Identify which cell holds the provided text, then report its [x, y] central coordinate. 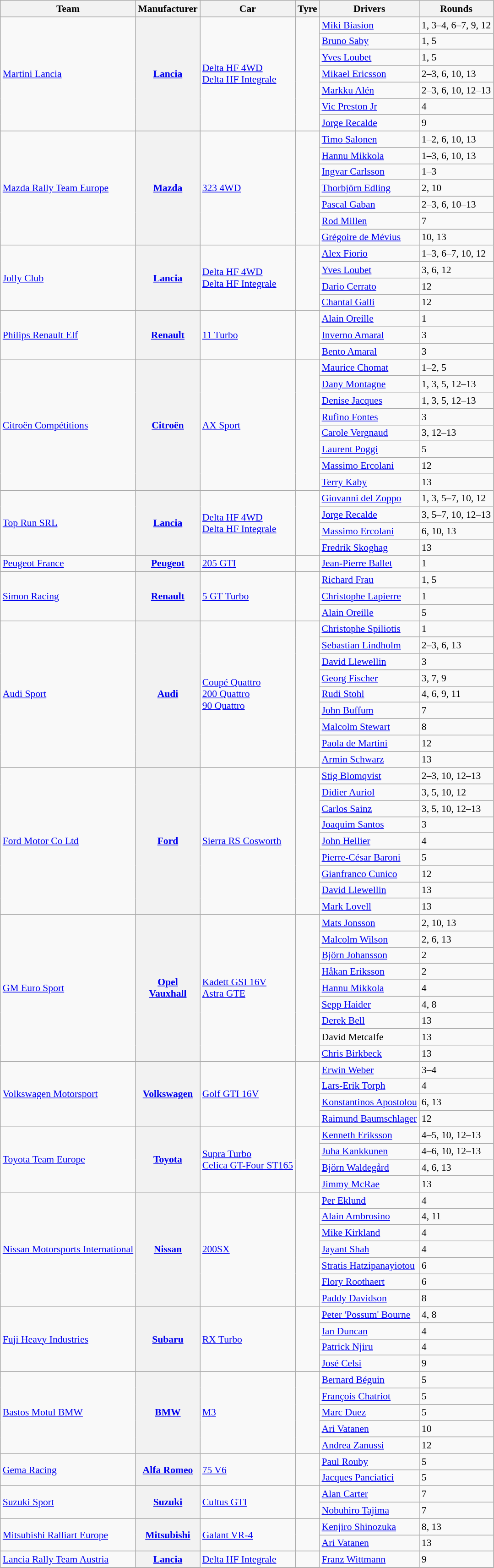
Chantal Galli [369, 302]
Björn Waldegård [369, 1168]
Mike Kirkland [369, 1233]
Timo Salonen [369, 139]
Patrick Njiru [369, 1347]
3, 6, 12 [456, 270]
3, 5–7, 10, 12–13 [456, 515]
Didier Auriol [369, 792]
Citroën Compétitions [68, 425]
Nissan Motorsports International [68, 1249]
Malcolm Wilson [369, 939]
Per Eklund [369, 1201]
Toyota Team Europe [68, 1159]
4, 6, 13 [456, 1168]
2, 10, 13 [456, 923]
Laurent Poggi [369, 450]
Mazda Rally Team Europe [68, 188]
205 GTI [248, 564]
2–3, 6, 10–13 [456, 205]
Nissan [168, 1249]
Giovanni del Zoppo [369, 499]
Mitsubishi Ralliart Europe [68, 1535]
Bernard Béguin [369, 1380]
Mitsubishi [168, 1535]
Alain Ambrosino [369, 1217]
Pascal Gaban [369, 205]
Rudi Stohl [369, 694]
Konstantinos Apostolou [369, 1102]
2–3, 6, 10, 13 [456, 74]
2–3, 10, 12–13 [456, 776]
Denise Jacques [369, 400]
Paddy Davidson [369, 1299]
Kenjiro Shinozuka [369, 1527]
Mikael Ericsson [369, 74]
2, 6, 13 [456, 939]
1–2, 5 [456, 368]
Jimmy McRae [369, 1184]
M3 [248, 1413]
GM Euro Sport [68, 988]
Bento Amaral [369, 351]
Suzuki [168, 1502]
Manufacturer [168, 9]
Peugeot [168, 564]
Thorbjörn Edling [369, 188]
4–6, 10, 12–13 [456, 1151]
Jayant Shah [369, 1250]
Joaquim Santos [369, 825]
2–3, 6, 10, 12–13 [456, 90]
11 Turbo [248, 335]
Suzuki Sport [68, 1502]
1, 3, 5–7, 10, 12 [456, 499]
Alfa Romeo [168, 1470]
Ingvar Carlsson [369, 172]
Erwin Weber [369, 1070]
Golf GTI 16V [248, 1094]
Alex Fiorio [369, 254]
Ford [168, 841]
Dany Montagne [369, 384]
Carole Vergnaud [369, 433]
Pierre-César Baroni [369, 858]
Alan Carter [369, 1494]
200SX [248, 1249]
Flory Roothaert [369, 1282]
10 [456, 1429]
Derek Bell [369, 1021]
Grégoire de Mévius [369, 237]
Christophe Lapierre [369, 597]
Terry Kaby [369, 482]
AX Sport [248, 425]
John Buffum [369, 711]
Jolly Club [68, 278]
Malcolm Stewart [369, 727]
Cultus GTI [248, 1502]
Mats Jonsson [369, 923]
Miki Biasion [369, 25]
Håkan Eriksson [369, 972]
Stig Blomqvist [369, 776]
3, 7, 9 [456, 678]
Galant VR-4 [248, 1535]
3, 5, 10, 12 [456, 792]
Sierra RS Cosworth [248, 841]
Christophe Spiliotis [369, 629]
Bruno Saby [369, 41]
Drivers [369, 9]
Paul Rouby [369, 1462]
José Celsi [369, 1364]
3, 5, 10, 12–13 [456, 809]
Philips Renault Elf [68, 335]
François Chatriot [369, 1396]
Subaru [168, 1339]
Sepp Haider [369, 1004]
Supra TurboCelica GT-Four ST165 [248, 1159]
Citroën [168, 425]
Dario Cerrato [369, 286]
Kenneth Eriksson [369, 1135]
Car [248, 9]
Peugeot France [68, 564]
323 4WD [248, 188]
Peter 'Possum' Bourne [369, 1315]
Juha Kankkunen [369, 1151]
Nobuhiro Tajima [369, 1511]
6, 13 [456, 1102]
8, 13 [456, 1527]
4, 6, 9, 11 [456, 694]
75 V6 [248, 1470]
Kadett GSI 16VAstra GTE [248, 988]
1–3 [456, 172]
Georg Fischer [369, 678]
OpelVauxhall [168, 988]
Mark Lovell [369, 907]
Stratis Hatzipanayiotou [369, 1266]
Carlos Sainz [369, 809]
Tyre [307, 9]
2, 10 [456, 188]
Ian Duncan [369, 1331]
Team [68, 9]
Ford Motor Co Ltd [68, 841]
Lancia Rally Team Austria [68, 1560]
BMW [168, 1413]
John Hellier [369, 841]
Chris Birkbeck [369, 1053]
Gianfranco Cunico [369, 874]
Volkswagen [168, 1094]
Audi [168, 695]
5 GT Turbo [248, 597]
Top Run SRL [68, 523]
1–3, 6–7, 10, 12 [456, 254]
10, 13 [456, 237]
Maurice Chomat [369, 368]
Franz Wittmann [369, 1560]
Andrea Zanussi [369, 1445]
Martini Lancia [68, 74]
Simon Racing [68, 597]
Jacques Panciatici [369, 1478]
Vic Preston Jr [369, 107]
6, 10, 13 [456, 531]
4, 11 [456, 1217]
Marc Duez [369, 1413]
Inverno Amaral [369, 335]
Fredrik Skoghag [369, 548]
3, 12–13 [456, 433]
Audi Sport [68, 695]
David Metcalfe [369, 1037]
Armin Schwarz [369, 760]
Bastos Motul BMW [68, 1413]
1–3, 6, 10, 13 [456, 156]
Rufino Fontes [369, 417]
Coupé Quattro200 Quattro90 Quattro [248, 695]
Björn Johansson [369, 955]
Fuji Heavy Industries [68, 1339]
Mazda [168, 188]
Paola de Martini [369, 743]
Richard Frau [369, 580]
Rod Millen [369, 221]
4–5, 10, 12–13 [456, 1135]
Gema Racing [68, 1470]
Rounds [456, 9]
3–4 [456, 1070]
Delta HF Integrale [248, 1560]
Toyota [168, 1159]
Sebastian Lindholm [369, 646]
2–3, 6, 13 [456, 646]
Jean-Pierre Ballet [369, 564]
1–2, 6, 10, 13 [456, 139]
Lars-Erik Torph [369, 1086]
RX Turbo [248, 1339]
Markku Alén [369, 90]
Raimund Baumschlager [369, 1119]
Volkswagen Motorsport [68, 1094]
1, 3–4, 6–7, 9, 12 [456, 25]
